Determine the [X, Y] coordinate at the center of the cell enclosing the given text.  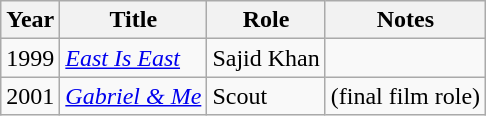
Title [134, 20]
Sajid Khan [266, 58]
2001 [30, 96]
(final film role) [405, 96]
East Is East [134, 58]
Role [266, 20]
Gabriel & Me [134, 96]
Notes [405, 20]
Scout [266, 96]
1999 [30, 58]
Year [30, 20]
